Find where the given text appears and provide that cell's center as (X, Y) coordinate. 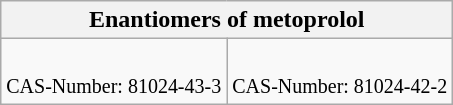
CAS-Number: 81024-43-3 (114, 72)
Enantiomers of metoprolol (227, 20)
CAS-Number: 81024-42-2 (340, 72)
